Provide the [X, Y] coordinate of the cell's center where the given text is located.  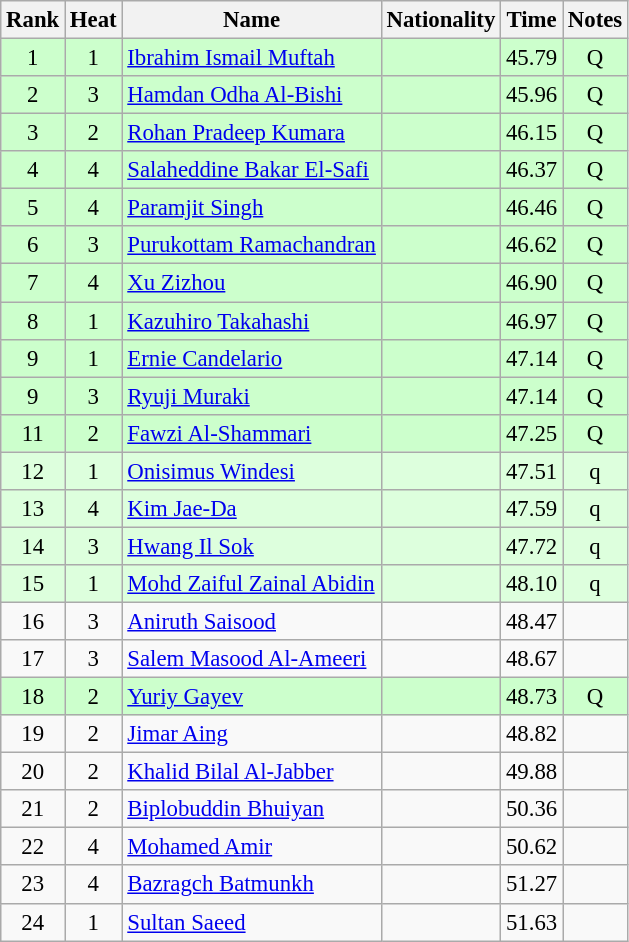
8 [33, 321]
Khalid Bilal Al-Jabber [252, 772]
Ibrahim Ismail Muftah [252, 58]
Fawzi Al-Shammari [252, 433]
17 [33, 659]
46.97 [532, 321]
Salem Masood Al-Ameeri [252, 659]
Mohamed Amir [252, 847]
51.27 [532, 885]
47.25 [532, 433]
18 [33, 697]
24 [33, 922]
Heat [94, 20]
48.47 [532, 621]
Sultan Saeed [252, 922]
Paramjit Singh [252, 208]
47.72 [532, 546]
Biplobuddin Bhuiyan [252, 809]
46.37 [532, 170]
Purukottam Ramachandran [252, 245]
47.59 [532, 509]
23 [33, 885]
Bazragch Batmunkh [252, 885]
Ernie Candelario [252, 358]
Aniruth Saisood [252, 621]
5 [33, 208]
50.36 [532, 809]
48.82 [532, 734]
12 [33, 471]
45.79 [532, 58]
Mohd Zaiful Zainal Abidin [252, 584]
Kazuhiro Takahashi [252, 321]
45.96 [532, 95]
Yuriy Gayev [252, 697]
11 [33, 433]
46.90 [532, 283]
Xu Zizhou [252, 283]
Notes [594, 20]
13 [33, 509]
16 [33, 621]
Hamdan Odha Al-Bishi [252, 95]
Nationality [440, 20]
48.73 [532, 697]
14 [33, 546]
50.62 [532, 847]
Rank [33, 20]
Name [252, 20]
Onisimus Windesi [252, 471]
15 [33, 584]
6 [33, 245]
21 [33, 809]
20 [33, 772]
19 [33, 734]
Jimar Aing [252, 734]
47.51 [532, 471]
7 [33, 283]
48.67 [532, 659]
Salaheddine Bakar El-Safi [252, 170]
22 [33, 847]
Kim Jae-Da [252, 509]
51.63 [532, 922]
Time [532, 20]
46.46 [532, 208]
Ryuji Muraki [252, 396]
46.15 [532, 133]
49.88 [532, 772]
Rohan Pradeep Kumara [252, 133]
48.10 [532, 584]
46.62 [532, 245]
Hwang Il Sok [252, 546]
